Extract the [x, y] coordinate from the center of the cell holding the provided text.  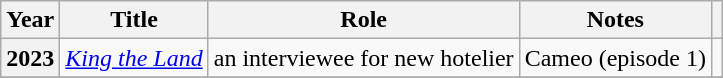
Cameo (episode 1) [615, 58]
Role [364, 20]
an interviewee for new hotelier [364, 58]
King the Land [134, 58]
2023 [30, 58]
Title [134, 20]
Year [30, 20]
Notes [615, 20]
